Locate the cell with the specified text and output its [x, y] center coordinate. 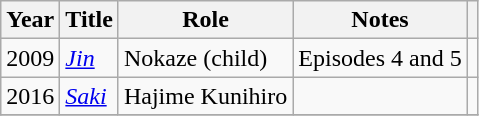
Nokaze (child) [205, 58]
2009 [30, 58]
Saki [90, 96]
Title [90, 20]
Year [30, 20]
Notes [380, 20]
2016 [30, 96]
Jin [90, 58]
Hajime Kunihiro [205, 96]
Episodes 4 and 5 [380, 58]
Role [205, 20]
